Search for the cell housing the specified text and yield its [X, Y] center coordinate. 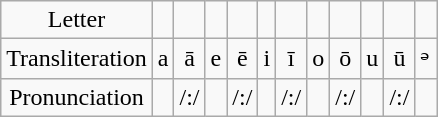
i [267, 59]
ā [190, 59]
e [216, 59]
ī [292, 59]
ē [242, 59]
ᵊ [426, 59]
Letter [77, 20]
a [163, 59]
o [318, 59]
ō [346, 59]
Pronunciation [77, 97]
ū [400, 59]
u [372, 59]
Transliteration [77, 59]
